Find where the given text appears and provide that cell's center as [x, y] coordinate. 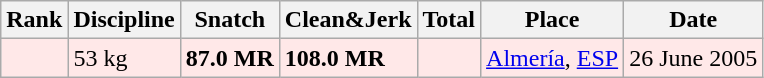
Rank [34, 20]
Snatch [230, 20]
Total [449, 20]
Almería, ESP [552, 58]
87.0 MR [230, 58]
Discipline [124, 20]
Place [552, 20]
Clean&Jerk [348, 20]
53 kg [124, 58]
Date [694, 20]
26 June 2005 [694, 58]
108.0 MR [348, 58]
